Capture the cell that displays the provided text and extract its (x, y) central coordinate. 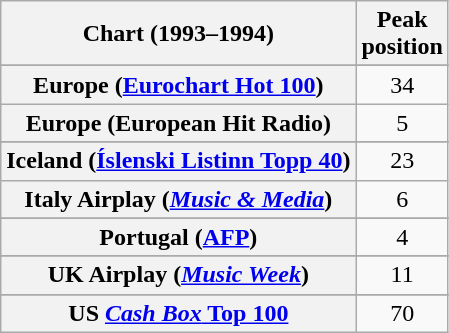
6 (402, 199)
11 (402, 275)
70 (402, 313)
Portugal (AFP) (178, 237)
4 (402, 237)
34 (402, 85)
Chart (1993–1994) (178, 34)
Italy Airplay (Music & Media) (178, 199)
UK Airplay (Music Week) (178, 275)
5 (402, 123)
Europe (Eurochart Hot 100) (178, 85)
Peakposition (402, 34)
23 (402, 161)
Europe (European Hit Radio) (178, 123)
Iceland (Íslenski Listinn Topp 40) (178, 161)
US Cash Box Top 100 (178, 313)
